Locate the cell with the specified text and output its [X, Y] center coordinate. 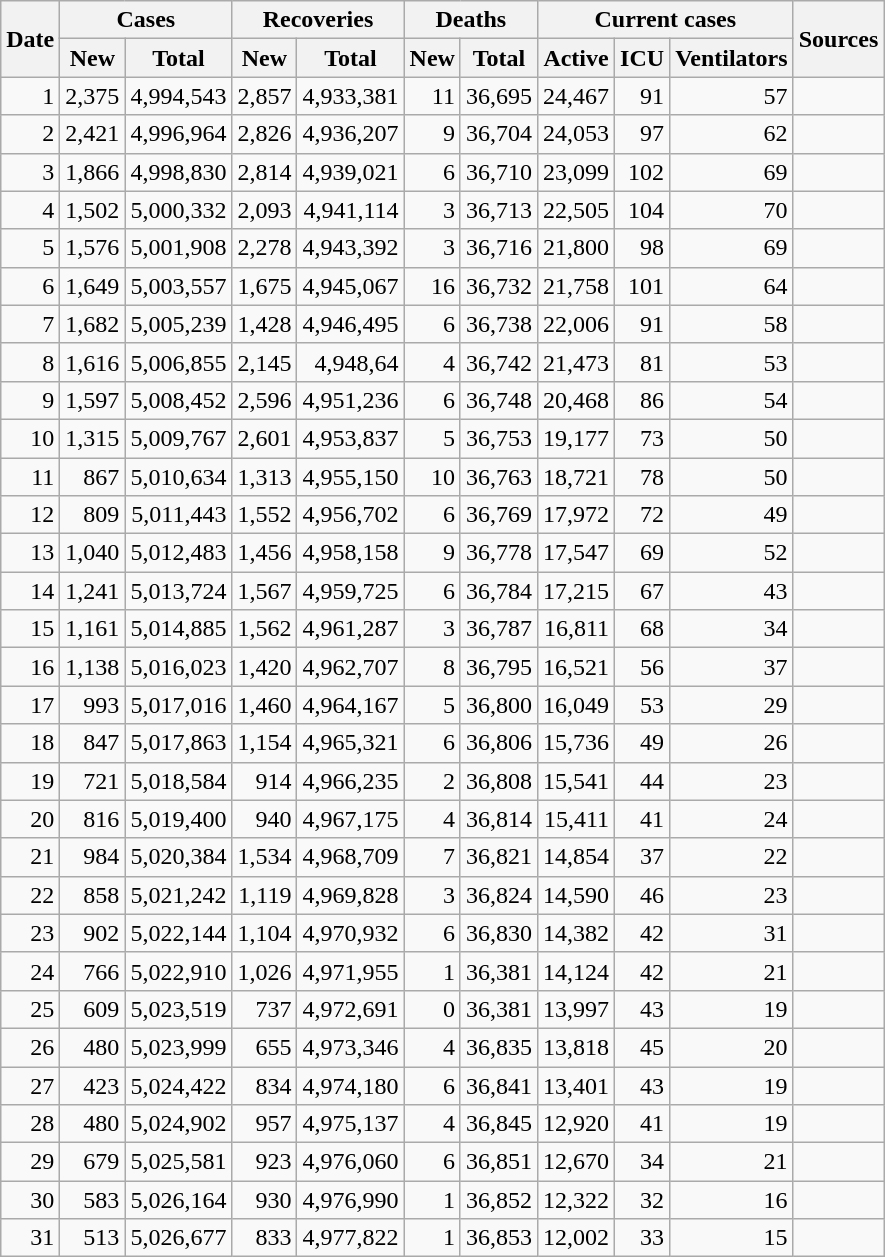
36,814 [498, 819]
68 [642, 629]
22,006 [576, 324]
4,936,207 [350, 134]
1,104 [264, 933]
1,682 [92, 324]
5,016,023 [178, 667]
12,670 [576, 1162]
993 [92, 705]
36,763 [498, 477]
36,748 [498, 400]
25 [30, 1009]
923 [264, 1162]
36,795 [498, 667]
4,998,830 [178, 172]
1,040 [92, 553]
1,119 [264, 895]
4,976,060 [350, 1162]
1,315 [92, 438]
1,534 [264, 857]
23,099 [576, 172]
4,962,707 [350, 667]
36,695 [498, 96]
Ventilators [732, 58]
46 [642, 895]
4,956,702 [350, 515]
32 [642, 1200]
655 [264, 1047]
1,138 [92, 667]
36,784 [498, 591]
36,710 [498, 172]
1,420 [264, 667]
4,974,180 [350, 1085]
Current cases [665, 20]
4,946,495 [350, 324]
36,845 [498, 1124]
4,967,175 [350, 819]
5,011,443 [178, 515]
44 [642, 781]
1,161 [92, 629]
15,541 [576, 781]
5,005,239 [178, 324]
16,049 [576, 705]
1,460 [264, 705]
36,778 [498, 553]
4,933,381 [350, 96]
679 [92, 1162]
5,012,483 [178, 553]
5,017,863 [178, 743]
4,941,114 [350, 210]
1,616 [92, 362]
78 [642, 477]
12,002 [576, 1238]
4,951,236 [350, 400]
5,024,422 [178, 1085]
15,411 [576, 819]
36,821 [498, 857]
72 [642, 515]
513 [92, 1238]
1,552 [264, 515]
33 [642, 1238]
833 [264, 1238]
5,017,016 [178, 705]
18,721 [576, 477]
5,026,677 [178, 1238]
5,001,908 [178, 248]
5,022,144 [178, 933]
12,322 [576, 1200]
4,972,691 [350, 1009]
5,014,885 [178, 629]
86 [642, 400]
1,502 [92, 210]
24,053 [576, 134]
36,713 [498, 210]
14,382 [576, 933]
957 [264, 1124]
5,022,910 [178, 971]
64 [732, 286]
1,576 [92, 248]
5,024,902 [178, 1124]
2,421 [92, 134]
4,945,067 [350, 286]
423 [92, 1085]
4,996,964 [178, 134]
28 [30, 1124]
27 [30, 1085]
1,567 [264, 591]
17 [30, 705]
4,973,346 [350, 1047]
4,994,543 [178, 96]
4,953,837 [350, 438]
1,313 [264, 477]
14,124 [576, 971]
17,547 [576, 553]
54 [732, 400]
2,145 [264, 362]
21,800 [576, 248]
4,975,137 [350, 1124]
36,808 [498, 781]
1,649 [92, 286]
36,704 [498, 134]
4,976,990 [350, 1200]
834 [264, 1085]
4,955,150 [350, 477]
36,738 [498, 324]
1,456 [264, 553]
Sources [838, 39]
609 [92, 1009]
70 [732, 210]
14,854 [576, 857]
4,943,392 [350, 248]
12,920 [576, 1124]
98 [642, 248]
2,601 [264, 438]
5,019,400 [178, 819]
914 [264, 781]
14 [30, 591]
2,826 [264, 134]
5,000,332 [178, 210]
36,787 [498, 629]
1,026 [264, 971]
4,970,932 [350, 933]
19,177 [576, 438]
13 [30, 553]
1,562 [264, 629]
2,857 [264, 96]
104 [642, 210]
4,969,828 [350, 895]
4,966,235 [350, 781]
36,732 [498, 286]
13,401 [576, 1085]
1,154 [264, 743]
4,977,822 [350, 1238]
583 [92, 1200]
36,742 [498, 362]
4,958,158 [350, 553]
1,428 [264, 324]
1,675 [264, 286]
984 [92, 857]
17,972 [576, 515]
Recoveries [318, 20]
721 [92, 781]
1,597 [92, 400]
809 [92, 515]
57 [732, 96]
36,800 [498, 705]
816 [92, 819]
Date [30, 39]
766 [92, 971]
0 [432, 1009]
21,758 [576, 286]
13,997 [576, 1009]
2,596 [264, 400]
902 [92, 933]
5,006,855 [178, 362]
36,835 [498, 1047]
36,716 [498, 248]
940 [264, 819]
14,590 [576, 895]
4,971,955 [350, 971]
36,830 [498, 933]
4,959,725 [350, 591]
858 [92, 895]
5,008,452 [178, 400]
36,806 [498, 743]
36,753 [498, 438]
Cases [146, 20]
24,467 [576, 96]
5,010,634 [178, 477]
36,841 [498, 1085]
15,736 [576, 743]
67 [642, 591]
ICU [642, 58]
56 [642, 667]
4,965,321 [350, 743]
30 [30, 1200]
867 [92, 477]
930 [264, 1200]
36,852 [498, 1200]
4,948,64 [350, 362]
13,818 [576, 1047]
2,814 [264, 172]
4,939,021 [350, 172]
737 [264, 1009]
5,026,164 [178, 1200]
18 [30, 743]
5,021,242 [178, 895]
2,278 [264, 248]
1,866 [92, 172]
16,811 [576, 629]
5,020,384 [178, 857]
5,003,557 [178, 286]
36,824 [498, 895]
62 [732, 134]
58 [732, 324]
36,853 [498, 1238]
847 [92, 743]
5,023,519 [178, 1009]
97 [642, 134]
12 [30, 515]
2,093 [264, 210]
4,964,167 [350, 705]
5,023,999 [178, 1047]
21,473 [576, 362]
73 [642, 438]
Deaths [470, 20]
4,968,709 [350, 857]
5,025,581 [178, 1162]
36,769 [498, 515]
52 [732, 553]
16,521 [576, 667]
5,018,584 [178, 781]
1,241 [92, 591]
20,468 [576, 400]
17,215 [576, 591]
102 [642, 172]
4,961,287 [350, 629]
45 [642, 1047]
101 [642, 286]
22,505 [576, 210]
Active [576, 58]
81 [642, 362]
2,375 [92, 96]
5,009,767 [178, 438]
5,013,724 [178, 591]
36,851 [498, 1162]
